Capture the cell that displays the provided text and extract its [x, y] central coordinate. 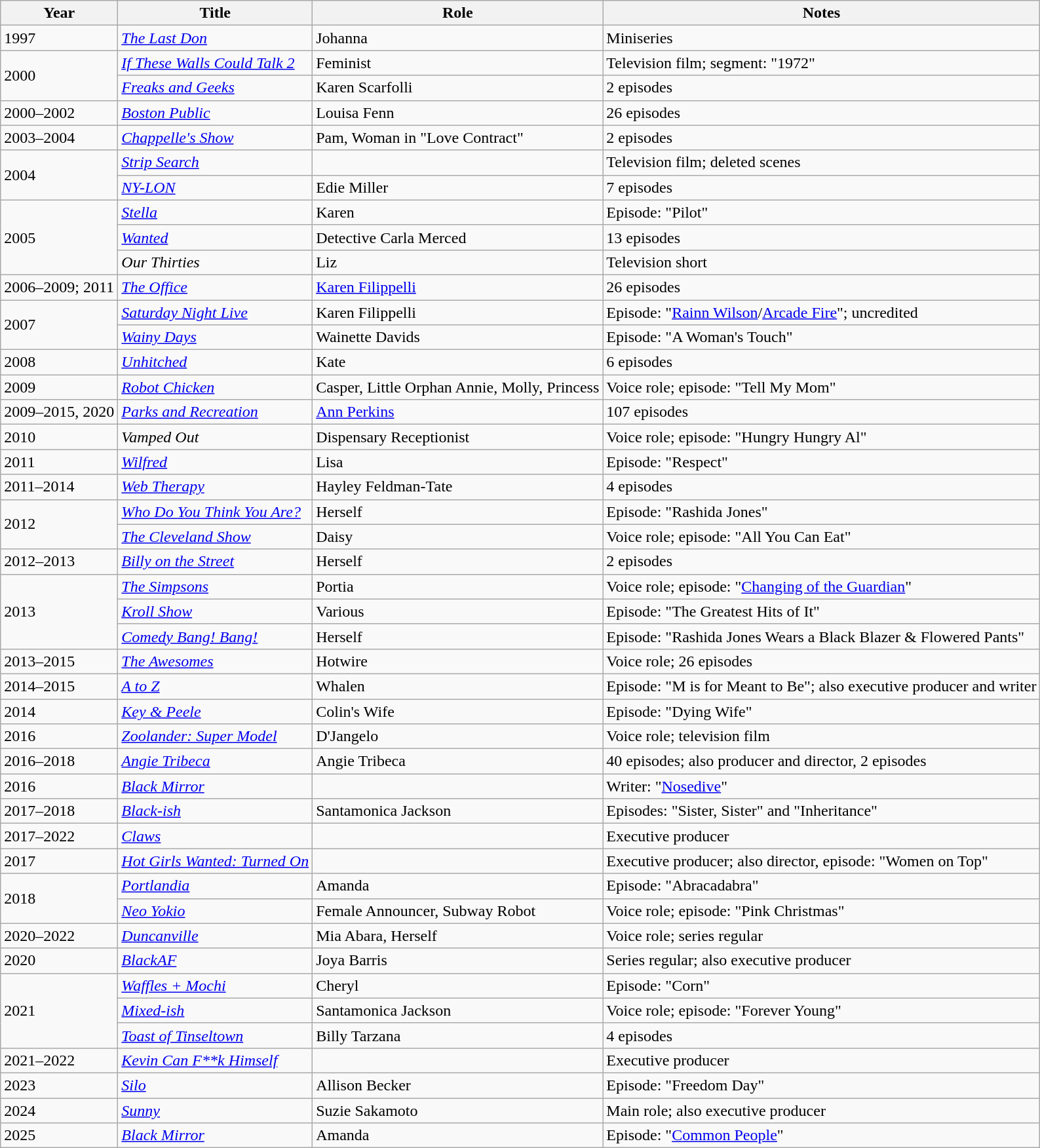
2011 [59, 462]
Episode: "Pilot" [822, 212]
Television short [822, 262]
Mia Abara, Herself [457, 936]
Notes [822, 13]
Our Thirties [215, 262]
2014–2015 [59, 686]
Johanna [457, 38]
2017–2022 [59, 836]
1997 [59, 38]
Voice role; episode: "Hungry Hungry Al" [822, 437]
Stella [215, 212]
The Cleveland Show [215, 537]
Billy Tarzana [457, 1035]
Key & Peele [215, 711]
Sunny [215, 1111]
Karen Scarfolli [457, 88]
Allison Becker [457, 1085]
2006–2009; 2011 [59, 287]
Voice role; series regular [822, 936]
Cheryl [457, 985]
2021 [59, 1010]
Chappelle's Show [215, 138]
Robot Chicken [215, 387]
Toast of Tinseltown [215, 1035]
2005 [59, 237]
2017 [59, 861]
Vamped Out [215, 437]
Comedy Bang! Bang! [215, 636]
Episode: "Common People" [822, 1136]
Louisa Fenn [457, 113]
Voice role; episode: "Forever Young" [822, 1010]
A to Z [215, 686]
2004 [59, 175]
Strip Search [215, 163]
Episode: "A Woman's Touch" [822, 337]
NY-LON [215, 187]
2000 [59, 75]
Billy on the Street [215, 562]
Episode: "Respect" [822, 462]
Portlandia [215, 886]
Executive producer; also director, episode: "Women on Top" [822, 861]
Daisy [457, 537]
Episode: "Dying Wife" [822, 711]
2021–2022 [59, 1060]
Detective Carla Merced [457, 237]
Series regular; also executive producer [822, 961]
Lisa [457, 462]
Title [215, 13]
Boston Public [215, 113]
Waffles + Mochi [215, 985]
2020 [59, 961]
6 episodes [822, 362]
Kevin Can F**k Himself [215, 1060]
Episodes: "Sister, Sister" and "Inheritance" [822, 811]
Episode: "Abracadabra" [822, 886]
Black-ish [215, 811]
Miniseries [822, 38]
Wainy Days [215, 337]
2025 [59, 1136]
Episode: "M is for Meant to Be"; also executive producer and writer [822, 686]
2020–2022 [59, 936]
Female Announcer, Subway Robot [457, 911]
2023 [59, 1085]
2014 [59, 711]
Web Therapy [215, 487]
Episode: "Corn" [822, 985]
Who Do You Think You Are? [215, 512]
Silo [215, 1085]
BlackAF [215, 961]
2007 [59, 325]
Mixed-ish [215, 1010]
Portia [457, 586]
Hot Girls Wanted: Turned On [215, 861]
Whalen [457, 686]
2011–2014 [59, 487]
D'Jangelo [457, 737]
Voice role; 26 episodes [822, 661]
Various [457, 611]
Saturday Night Live [215, 313]
2012 [59, 524]
Voice role; episode: "Changing of the Guardian" [822, 586]
Zoolander: Super Model [215, 737]
Joya Barris [457, 961]
2013 [59, 611]
Parks and Recreation [215, 412]
Ann Perkins [457, 412]
Voice role; episode: "Tell My Mom" [822, 387]
Wainette Davids [457, 337]
Television film; deleted scenes [822, 163]
Voice role; episode: "All You Can Eat" [822, 537]
2009 [59, 387]
Main role; also executive producer [822, 1111]
Freaks and Geeks [215, 88]
2024 [59, 1111]
Colin's Wife [457, 711]
The Awesomes [215, 661]
2008 [59, 362]
Kroll Show [215, 611]
Writer: "Nosedive" [822, 786]
If These Walls Could Talk 2 [215, 63]
Unhitched [215, 362]
Television film; segment: "1972" [822, 63]
Voice role; television film [822, 737]
Voice role; episode: "Pink Christmas" [822, 911]
2010 [59, 437]
2012–2013 [59, 562]
Edie Miller [457, 187]
Liz [457, 262]
2013–2015 [59, 661]
2003–2004 [59, 138]
2009–2015, 2020 [59, 412]
7 episodes [822, 187]
The Last Don [215, 38]
Hayley Feldman-Tate [457, 487]
Role [457, 13]
Wanted [215, 237]
40 episodes; also producer and director, 2 episodes [822, 761]
Feminist [457, 63]
Kate [457, 362]
Duncanville [215, 936]
2017–2018 [59, 811]
2000–2002 [59, 113]
Episode: "The Greatest Hits of It" [822, 611]
Karen [457, 212]
Claws [215, 836]
Suzie Sakamoto [457, 1111]
Dispensary Receptionist [457, 437]
Episode: "Rashida Jones" [822, 512]
2018 [59, 898]
Episode: "Rainn Wilson/Arcade Fire"; uncredited [822, 313]
Episode: "Rashida Jones Wears a Black Blazer & Flowered Pants" [822, 636]
2016–2018 [59, 761]
The Office [215, 287]
Episode: "Freedom Day" [822, 1085]
107 episodes [822, 412]
Wilfred [215, 462]
Year [59, 13]
Hotwire [457, 661]
The Simpsons [215, 586]
Neo Yokio [215, 911]
Pam, Woman in "Love Contract" [457, 138]
13 episodes [822, 237]
Casper, Little Orphan Annie, Molly, Princess [457, 387]
